Output the [x, y] coordinate of the center of the cell containing the given text.  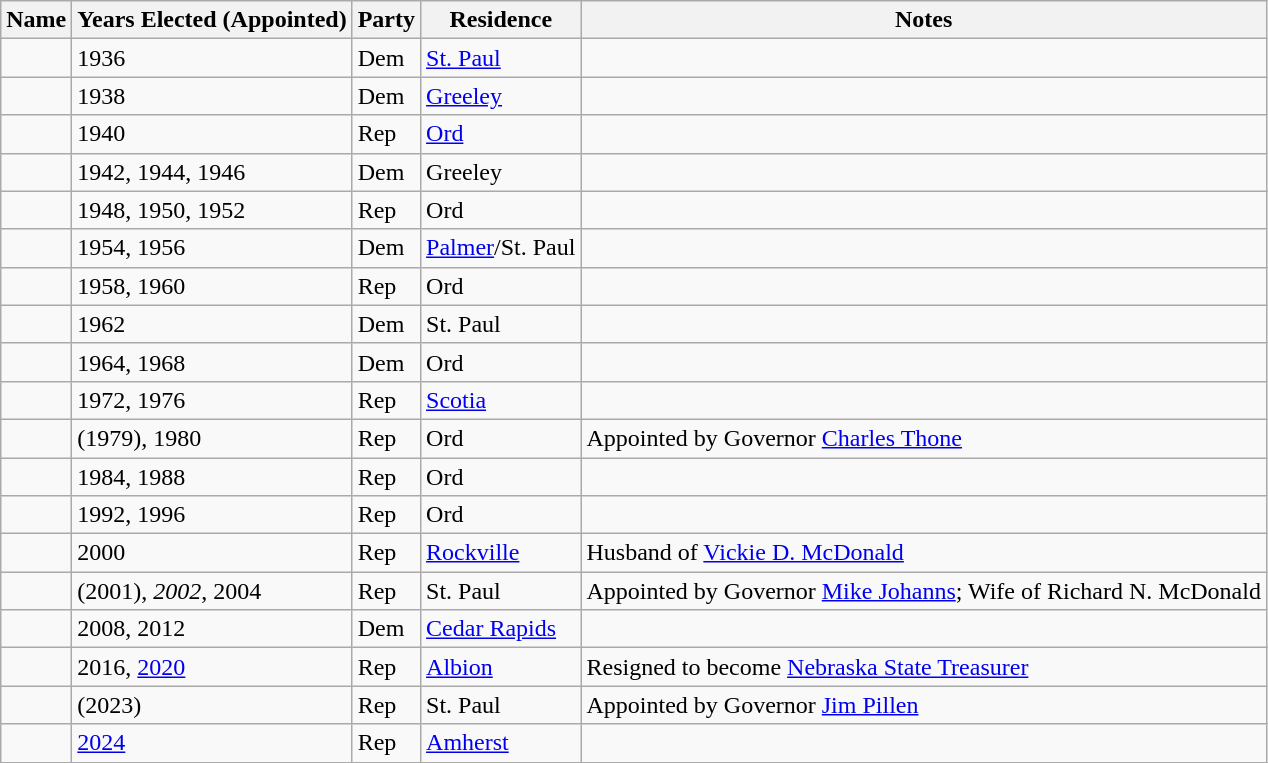
Scotia [501, 400]
(2023) [212, 705]
Husband of Vickie D. McDonald [924, 553]
2000 [212, 553]
1948, 1950, 1952 [212, 210]
(2001), 2002, 2004 [212, 591]
Appointed by Governor Charles Thone [924, 438]
(1979), 1980 [212, 438]
Albion [501, 667]
Cedar Rapids [501, 629]
2024 [212, 743]
1940 [212, 134]
1964, 1968 [212, 362]
Amherst [501, 743]
Party [386, 20]
Rockville [501, 553]
Residence [501, 20]
Name [36, 20]
Palmer/St. Paul [501, 248]
1972, 1976 [212, 400]
1954, 1956 [212, 248]
Appointed by Governor Jim Pillen [924, 705]
2008, 2012 [212, 629]
Notes [924, 20]
1958, 1960 [212, 286]
1992, 1996 [212, 515]
1942, 1944, 1946 [212, 172]
Appointed by Governor Mike Johanns; Wife of Richard N. McDonald [924, 591]
1936 [212, 58]
1938 [212, 96]
Years Elected (Appointed) [212, 20]
2016, 2020 [212, 667]
1962 [212, 324]
1984, 1988 [212, 477]
Resigned to become Nebraska State Treasurer [924, 667]
